Pinpoint the cell where the given text exists, returning its [x, y] midpoint coordinate. 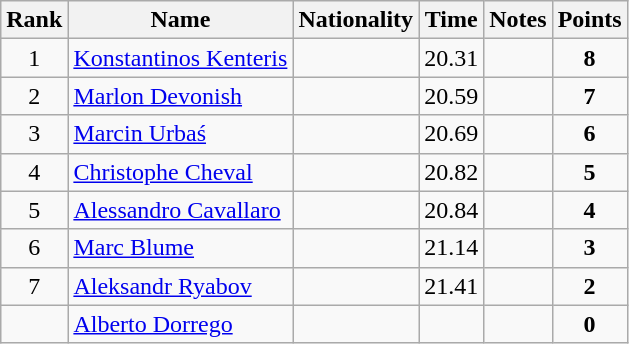
Time [452, 20]
Notes [518, 20]
21.41 [452, 286]
Rank [34, 20]
Marc Blume [180, 248]
20.31 [452, 58]
Points [590, 20]
Alessandro Cavallaro [180, 210]
Konstantinos Kenteris [180, 58]
0 [590, 324]
Aleksandr Ryabov [180, 286]
20.84 [452, 210]
20.69 [452, 134]
Alberto Dorrego [180, 324]
Nationality [356, 20]
20.59 [452, 96]
Name [180, 20]
Christophe Cheval [180, 172]
1 [34, 58]
8 [590, 58]
20.82 [452, 172]
Marlon Devonish [180, 96]
Marcin Urbaś [180, 134]
21.14 [452, 248]
